Identify which cell holds the provided text, then report its (x, y) central coordinate. 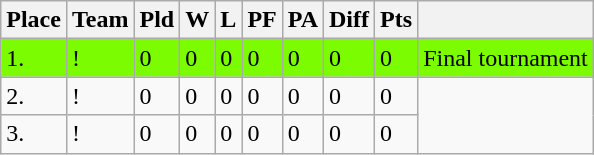
Final tournament (506, 58)
2. (34, 96)
L (228, 20)
1. (34, 58)
W (198, 20)
3. (34, 134)
PF (262, 20)
PA (302, 20)
Diff (350, 20)
Pld (157, 20)
Team (100, 20)
Place (34, 20)
Pts (396, 20)
